Provide the (x, y) coordinate of the cell's center where the given text is located.  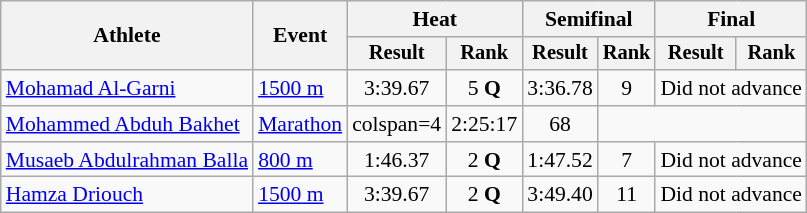
colspan=4 (396, 124)
Athlete (127, 36)
Semifinal (588, 19)
7 (627, 160)
3:36.78 (560, 88)
Mohammed Abduh Bakhet (127, 124)
2:25:17 (484, 124)
Heat (434, 19)
1:46.37 (396, 160)
Mohamad Al-Garni (127, 88)
3:49.40 (560, 195)
800 m (300, 160)
Event (300, 36)
Hamza Driouch (127, 195)
1:47.52 (560, 160)
Marathon (300, 124)
Final (731, 19)
11 (627, 195)
Musaeb Abdulrahman Balla (127, 160)
9 (627, 88)
68 (560, 124)
5 Q (484, 88)
